Return [x, y] of the center of cell containing provided text 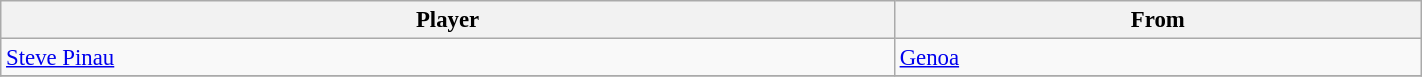
From [1158, 20]
Player [448, 20]
Steve Pinau [448, 58]
Genoa [1158, 58]
